Identify which cell holds the provided text, then report its (X, Y) central coordinate. 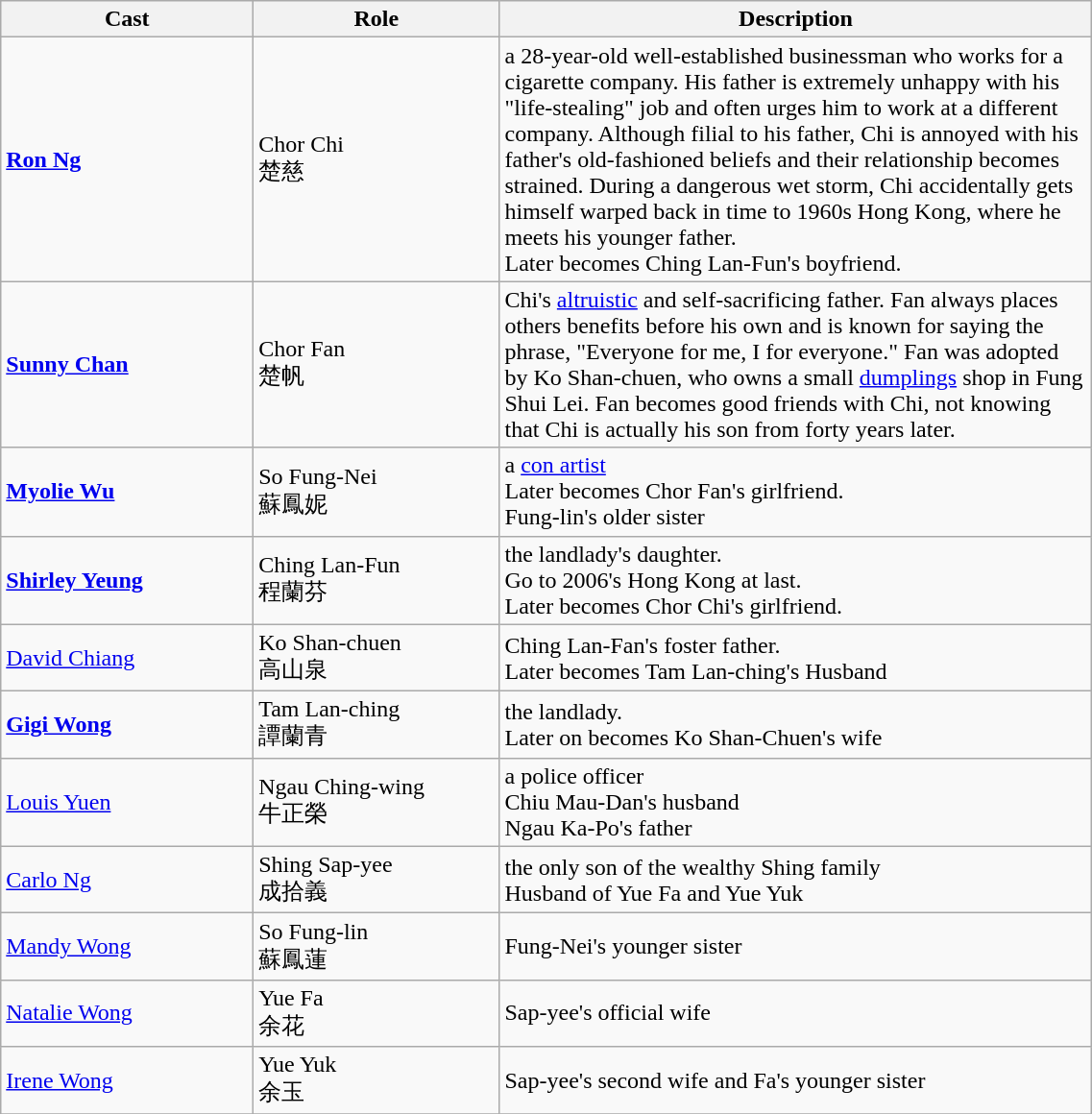
Cast (127, 19)
Ngau Ching-wing牛正榮 (376, 802)
Chor Fan楚帆 (376, 365)
Shing Sap-yee成拾義 (376, 880)
So Fung-Nei蘇鳳妮 (376, 492)
Ching Lan-Fun程蘭芬 (376, 580)
Ching Lan-Fan's foster father. Later becomes Tam Lan-ching's Husband (795, 658)
Sunny Chan (127, 365)
Mandy Wong (127, 947)
Description (795, 19)
the only son of the wealthy Shing familyHusband of Yue Fa and Yue Yuk (795, 880)
Natalie Wong (127, 1013)
Tam Lan-ching譚蘭青 (376, 725)
a con artistLater becomes Chor Fan's girlfriend. Fung-lin's older sister (795, 492)
Louis Yuen (127, 802)
Role (376, 19)
Irene Wong (127, 1080)
Fung-Nei's younger sister (795, 947)
Shirley Yeung (127, 580)
Ko Shan-chuen高山泉 (376, 658)
Sap-yee's official wife (795, 1013)
Yue Yuk余玉 (376, 1080)
Chor Chi楚慈 (376, 159)
a police officerChiu Mau-Dan's husbandNgau Ka-Po's father (795, 802)
Yue Fa余花 (376, 1013)
Gigi Wong (127, 725)
Myolie Wu (127, 492)
the landlady's daughter. Go to 2006's Hong Kong at last. Later becomes Chor Chi's girlfriend. (795, 580)
Carlo Ng (127, 880)
the landlady. Later on becomes Ko Shan-Chuen's wife (795, 725)
Sap-yee's second wife and Fa's younger sister (795, 1080)
So Fung-lin蘇鳳蓮 (376, 947)
Ron Ng (127, 159)
David Chiang (127, 658)
